Pinpoint the cell where the given text exists, returning its (x, y) midpoint coordinate. 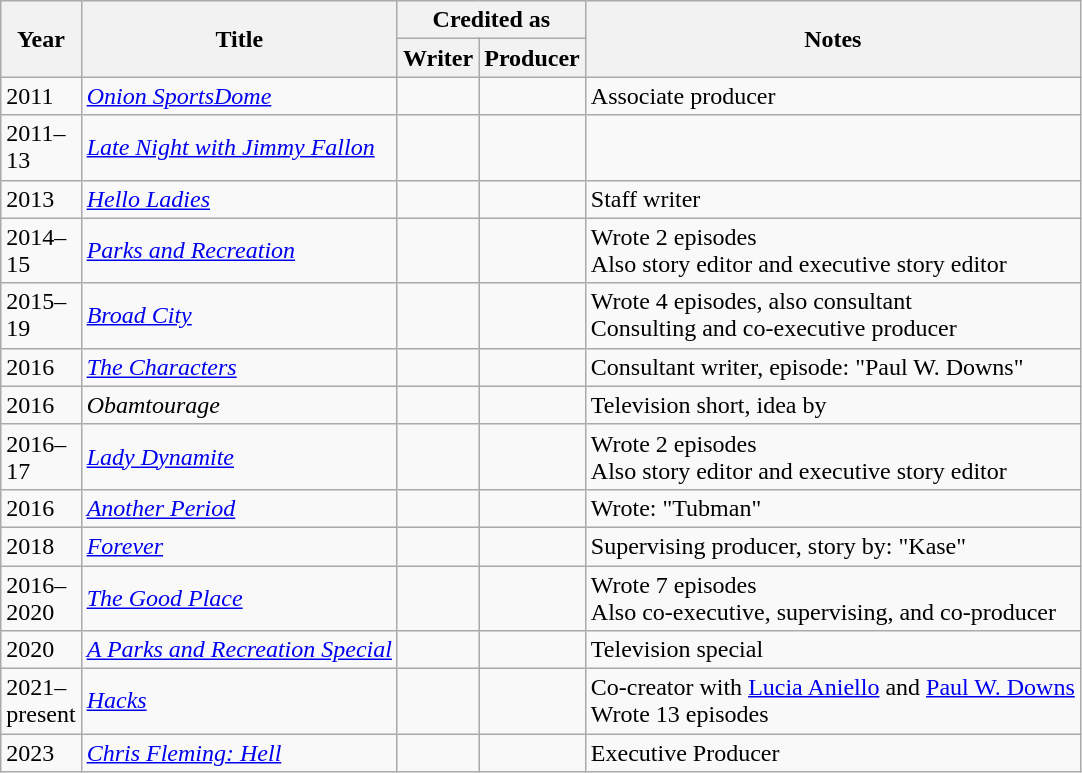
Notes (832, 39)
The Characters (239, 367)
Television short, idea by (832, 405)
2023 (41, 753)
2013 (41, 199)
Broad City (239, 316)
2021–present (41, 702)
A Parks and Recreation Special (239, 650)
Wrote: "Tubman" (832, 508)
Wrote 7 episodesAlso co-executive, supervising, and co-producer (832, 598)
Producer (532, 58)
Year (41, 39)
Chris Fleming: Hell (239, 753)
Obamtourage (239, 405)
Onion SportsDome (239, 96)
The Good Place (239, 598)
Associate producer (832, 96)
Supervising producer, story by: "Kase" (832, 546)
Hello Ladies (239, 199)
2018 (41, 546)
Parks and Recreation (239, 250)
2011–13 (41, 148)
2011 (41, 96)
2015–19 (41, 316)
Co-creator with Lucia Aniello and Paul W. DownsWrote 13 episodes (832, 702)
2020 (41, 650)
Another Period (239, 508)
2014–15 (41, 250)
Lady Dynamite (239, 456)
Consultant writer, episode: "Paul W. Downs" (832, 367)
2016–17 (41, 456)
Writer (438, 58)
Television special (832, 650)
Wrote 4 episodes, also consultantConsulting and co-executive producer (832, 316)
Hacks (239, 702)
Title (239, 39)
Credited as (491, 20)
Staff writer (832, 199)
Executive Producer (832, 753)
Late Night with Jimmy Fallon (239, 148)
2016–2020 (41, 598)
Forever (239, 546)
